Locate the cell with the specified text and output its (x, y) center coordinate. 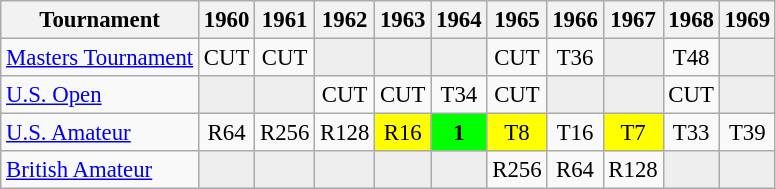
1967 (633, 20)
T48 (691, 58)
1968 (691, 20)
Tournament (100, 20)
T16 (575, 133)
1964 (459, 20)
U.S. Open (100, 95)
1966 (575, 20)
1961 (285, 20)
R16 (403, 133)
T39 (747, 133)
T36 (575, 58)
1969 (747, 20)
T34 (459, 95)
1962 (345, 20)
U.S. Amateur (100, 133)
1965 (517, 20)
T7 (633, 133)
1 (459, 133)
British Amateur (100, 170)
1963 (403, 20)
T33 (691, 133)
1960 (227, 20)
Masters Tournament (100, 58)
T8 (517, 133)
